Search for the cell housing the specified text and yield its [X, Y] center coordinate. 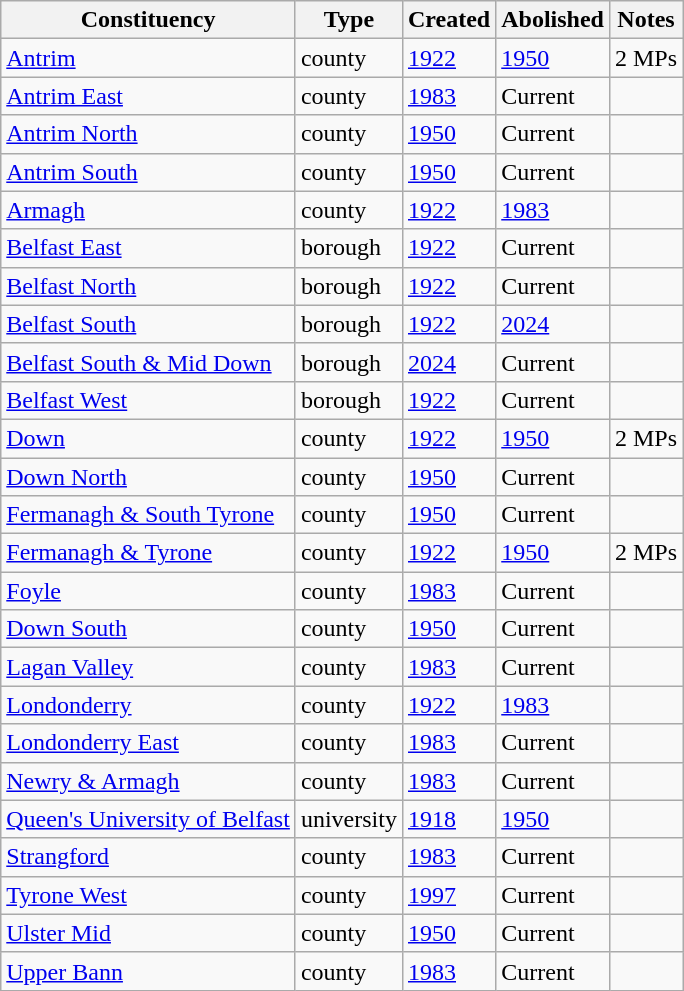
Down [148, 438]
Belfast North [148, 286]
Londonderry [148, 705]
Strangford [148, 857]
Antrim South [148, 172]
Armagh [148, 210]
Londonderry East [148, 743]
Upper Bann [148, 971]
Belfast East [148, 248]
Type [348, 20]
Newry & Armagh [148, 781]
Down North [148, 477]
university [348, 819]
Abolished [553, 20]
Fermanagh & South Tyrone [148, 515]
1997 [448, 895]
Lagan Valley [148, 667]
Antrim [148, 58]
Down South [148, 629]
Queen's University of Belfast [148, 819]
Constituency [148, 20]
1918 [448, 819]
Tyrone West [148, 895]
Belfast South & Mid Down [148, 362]
Antrim East [148, 96]
Foyle [148, 591]
Antrim North [148, 134]
Ulster Mid [148, 933]
Fermanagh & Tyrone [148, 553]
Belfast South [148, 324]
Belfast West [148, 400]
Created [448, 20]
Notes [646, 20]
